Locate the cell with the specified text and output its [X, Y] center coordinate. 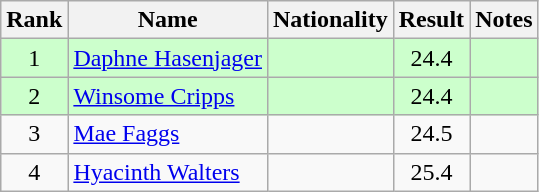
25.4 [431, 172]
4 [34, 172]
3 [34, 134]
Result [431, 20]
Rank [34, 20]
2 [34, 96]
Winsome Cripps [168, 96]
Daphne Hasenjager [168, 58]
24.5 [431, 134]
Hyacinth Walters [168, 172]
Nationality [330, 20]
1 [34, 58]
Notes [504, 20]
Mae Faggs [168, 134]
Name [168, 20]
